Search for the cell housing the specified text and yield its [x, y] center coordinate. 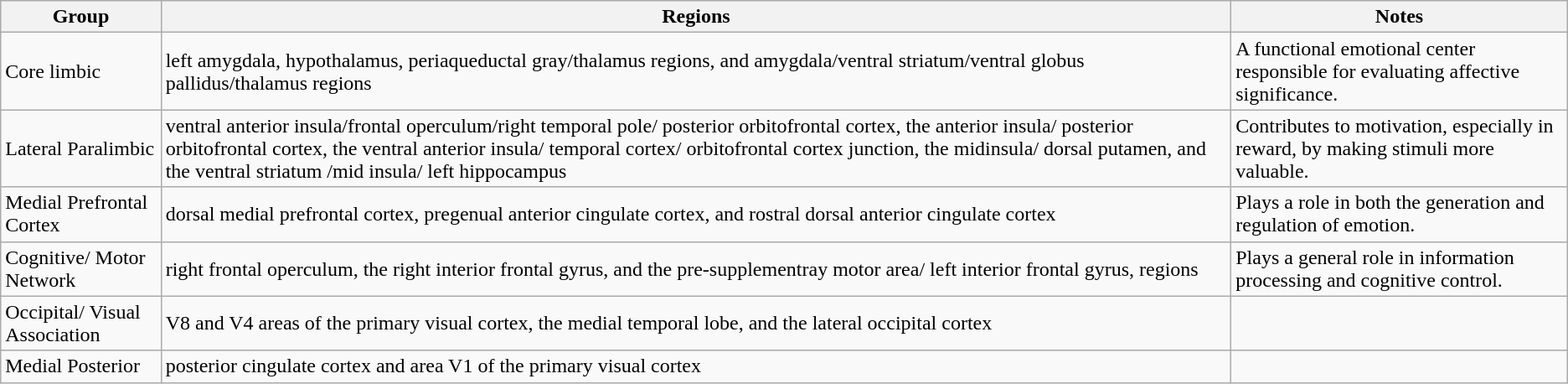
Core limbic [80, 71]
left amygdala, hypothalamus, periaqueductal gray/thalamus regions, and amygdala/ventral striatum/ventral globus pallidus/thalamus regions [696, 71]
Plays a role in both the generation and regulation of emotion. [1400, 215]
V8 and V4 areas of the primary visual cortex, the medial temporal lobe, and the lateral occipital cortex [696, 324]
Contributes to motivation, especially in reward, by making stimuli more valuable. [1400, 148]
Occipital/ Visual Association [80, 324]
Regions [696, 17]
Medial Prefrontal Cortex [80, 215]
Notes [1400, 17]
posterior cingulate cortex and area V1 of the primary visual cortex [696, 366]
Group [80, 17]
dorsal medial prefrontal cortex, pregenual anterior cingulate cortex, and rostral dorsal anterior cingulate cortex [696, 215]
Medial Posterior [80, 366]
Cognitive/ Motor Network [80, 268]
right frontal operculum, the right interior frontal gyrus, and the pre-supplementray motor area/ left interior frontal gyrus, regions [696, 268]
Plays a general role in information processing and cognitive control. [1400, 268]
A functional emotional center responsible for evaluating affective significance. [1400, 71]
Lateral Paralimbic [80, 148]
